Scan for the cell matching the given text and deliver its (X, Y) coordinate at center. 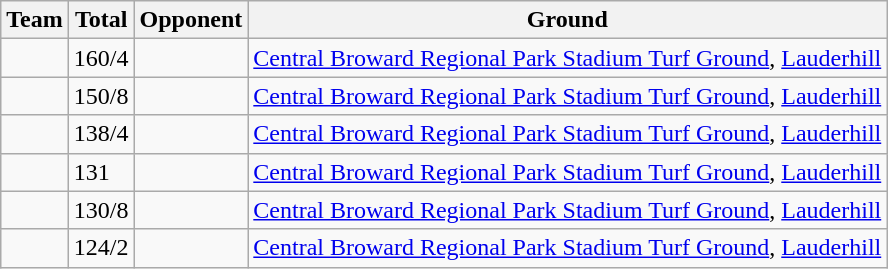
130/8 (101, 210)
Ground (568, 20)
Team (35, 20)
131 (101, 172)
150/8 (101, 96)
Opponent (191, 20)
160/4 (101, 58)
Total (101, 20)
124/2 (101, 248)
138/4 (101, 134)
